For the text-containing cell, return its midpoint in [x, y] coordinate format. 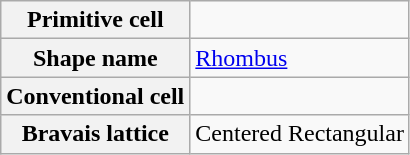
Bravais lattice [96, 134]
Primitive cell [96, 20]
Shape name [96, 58]
Conventional cell [96, 96]
Rhombus [300, 58]
Centered Rectangular [300, 134]
